Return (x, y) of the center of cell containing provided text 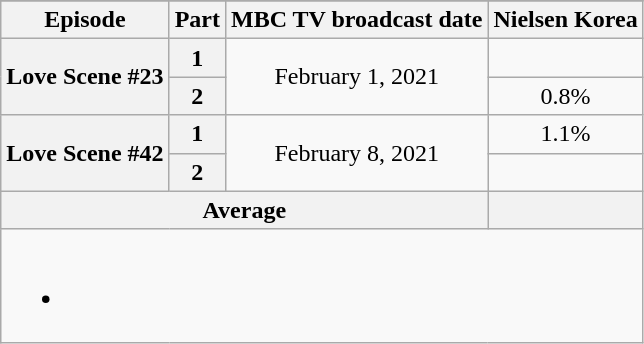
Nielsen Korea (566, 20)
February 8, 2021 (356, 153)
Love Scene #23 (85, 77)
February 1, 2021 (356, 77)
Love Scene #42 (85, 153)
Average (244, 210)
0.8% (566, 96)
Part (197, 20)
Episode (85, 20)
1.1% (566, 134)
MBC TV broadcast date (356, 20)
